Pinpoint the cell where the given text exists, returning its [x, y] midpoint coordinate. 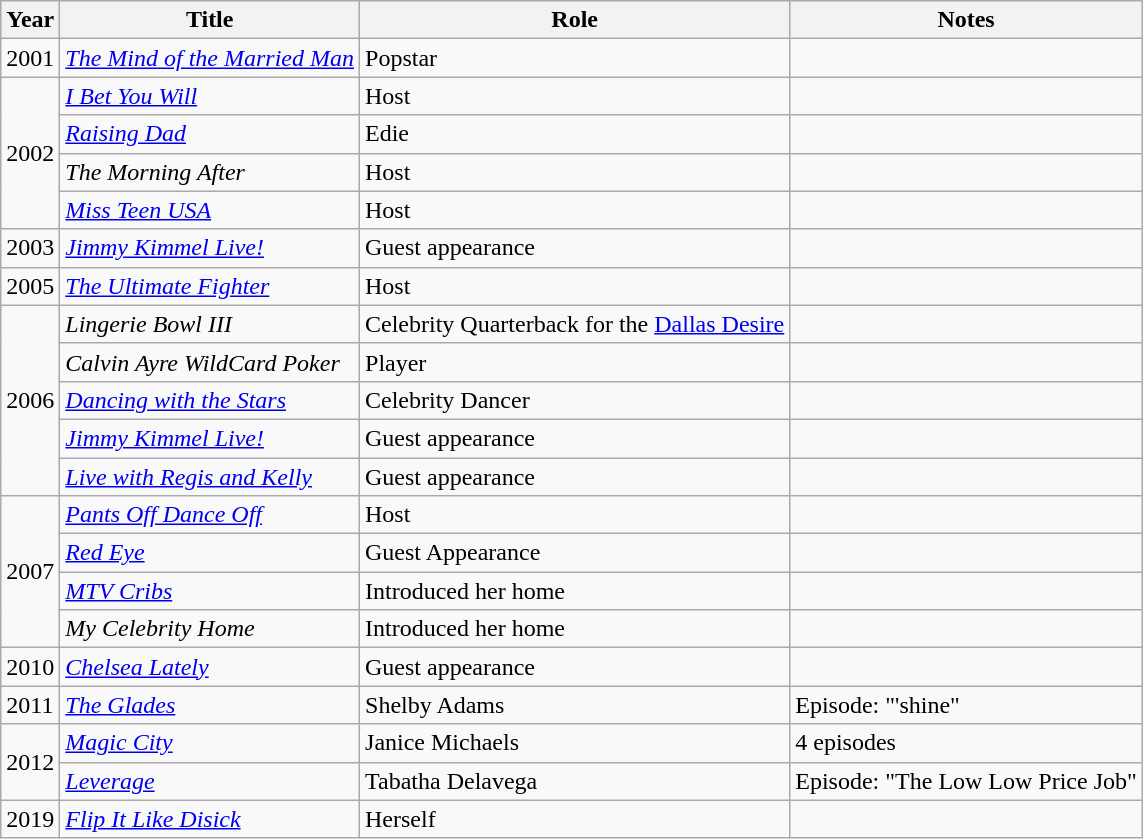
The Glades [210, 705]
Red Eye [210, 553]
The Mind of the Married Man [210, 58]
Janice Michaels [575, 743]
Lingerie Bowl III [210, 324]
My Celebrity Home [210, 629]
Celebrity Quarterback for the Dallas Desire [575, 324]
Calvin Ayre WildCard Poker [210, 362]
Notes [966, 20]
2010 [30, 667]
2011 [30, 705]
Guest Appearance [575, 553]
Miss Teen USA [210, 210]
Edie [575, 134]
2006 [30, 400]
2019 [30, 819]
Shelby Adams [575, 705]
The Ultimate Fighter [210, 286]
Chelsea Lately [210, 667]
2012 [30, 762]
Popstar [575, 58]
2003 [30, 248]
Live with Regis and Kelly [210, 477]
Player [575, 362]
I Bet You Will [210, 96]
2005 [30, 286]
Title [210, 20]
Magic City [210, 743]
The Morning After [210, 172]
Episode: "The Low Low Price Job" [966, 781]
2002 [30, 153]
Dancing with the Stars [210, 400]
Leverage [210, 781]
2001 [30, 58]
Celebrity Dancer [575, 400]
2007 [30, 572]
Episode: "'shine" [966, 705]
Year [30, 20]
Herself [575, 819]
Pants Off Dance Off [210, 515]
4 episodes [966, 743]
Raising Dad [210, 134]
MTV Cribs [210, 591]
Role [575, 20]
Tabatha Delavega [575, 781]
Flip It Like Disick [210, 819]
